Scan for the cell matching the given text and deliver its [x, y] coordinate at center. 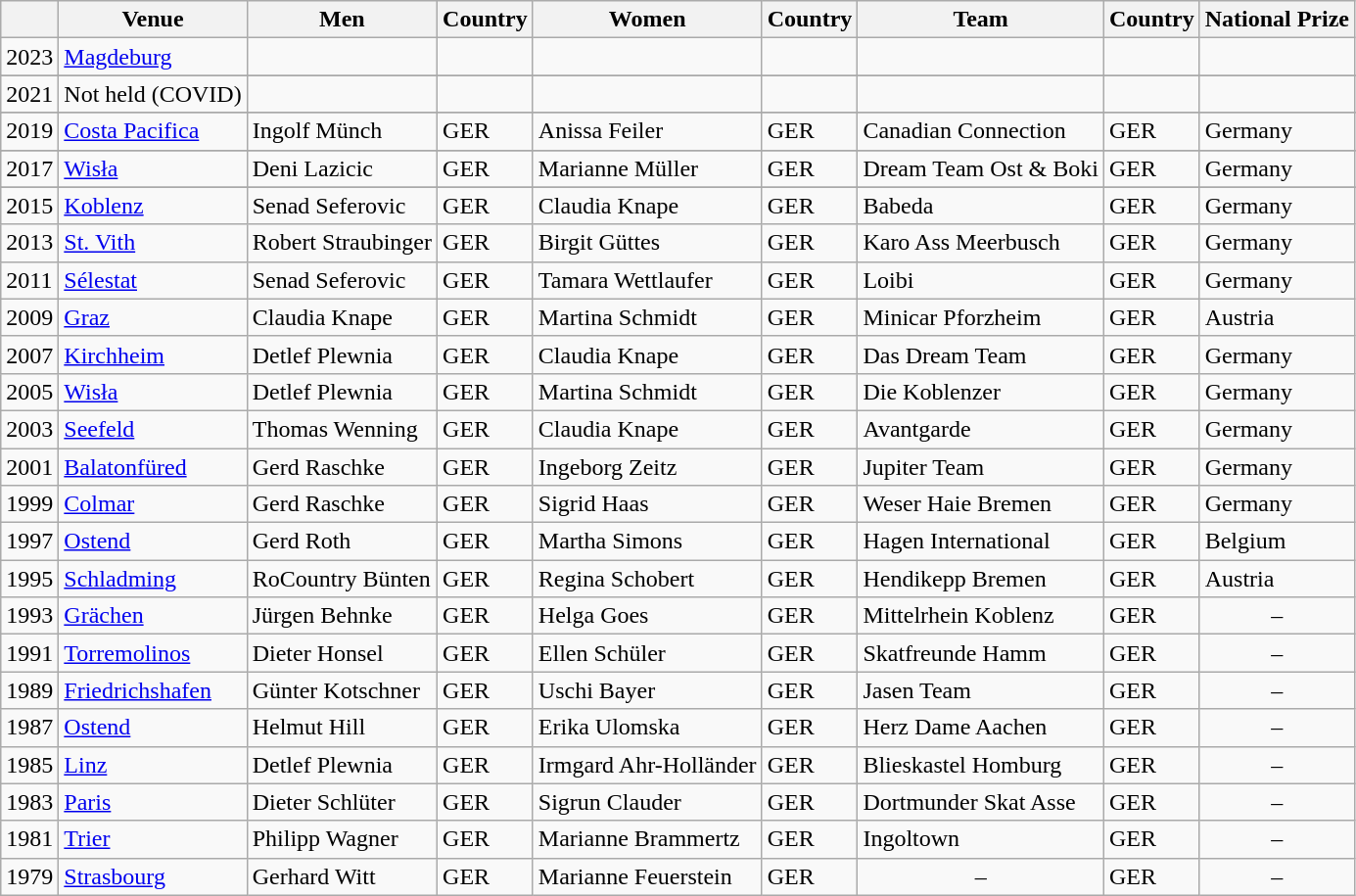
2019 [29, 131]
Regina Schobert [647, 579]
Jupiter Team [981, 467]
Ingeborg Zeitz [647, 467]
Balatonfüred [153, 467]
2021 [29, 94]
Blieskastel Homburg [981, 765]
Canadian Connection [981, 131]
Marianne Feuerstein [647, 876]
Koblenz [153, 206]
St. Vith [153, 243]
Hendikepp Bremen [981, 579]
Schladming [153, 579]
Minicar Pforzheim [981, 317]
2023 [29, 57]
Strasbourg [153, 876]
Sélestat [153, 280]
Dream Team Ost & Boki [981, 168]
1997 [29, 542]
Tamara Wettlaufer [647, 280]
Gerhard Witt [342, 876]
Erika Ulomska [647, 728]
1989 [29, 690]
Trier [153, 839]
Dieter Honsel [342, 653]
Women [647, 20]
Deni Lazicic [342, 168]
Seefeld [153, 429]
Grächen [153, 616]
Colmar [153, 504]
Not held (COVID) [153, 94]
Robert Straubinger [342, 243]
1993 [29, 616]
2009 [29, 317]
Marianne Brammertz [647, 839]
Karo Ass Meerbusch [981, 243]
National Prize [1277, 20]
Birgit Güttes [647, 243]
1981 [29, 839]
Weser Haie Bremen [981, 504]
Sigrun Clauder [647, 802]
2007 [29, 354]
Linz [153, 765]
Marianne Müller [647, 168]
Thomas Wenning [342, 429]
Das Dream Team [981, 354]
Philipp Wagner [342, 839]
Mittelrhein Koblenz [981, 616]
RoCountry Bünten [342, 579]
Gerd Roth [342, 542]
Torremolinos [153, 653]
Ingoltown [981, 839]
Avantgarde [981, 429]
1979 [29, 876]
Dortmunder Skat Asse [981, 802]
Dieter Schlüter [342, 802]
Die Koblenzer [981, 392]
2017 [29, 168]
Team [981, 20]
Ellen Schüler [647, 653]
Paris [153, 802]
Skatfreunde Hamm [981, 653]
1995 [29, 579]
Venue [153, 20]
1991 [29, 653]
Friedrichshafen [153, 690]
2011 [29, 280]
Loibi [981, 280]
Babeda [981, 206]
1985 [29, 765]
Anissa Feiler [647, 131]
Jürgen Behnke [342, 616]
2013 [29, 243]
2001 [29, 467]
Hagen International [981, 542]
Magdeburg [153, 57]
Helga Goes [647, 616]
1999 [29, 504]
Kirchheim [153, 354]
2003 [29, 429]
1983 [29, 802]
Jasen Team [981, 690]
Herz Dame Aachen [981, 728]
Günter Kotschner [342, 690]
Graz [153, 317]
Irmgard Ahr-Holländer [647, 765]
Ingolf Münch [342, 131]
Men [342, 20]
Sigrid Haas [647, 504]
Belgium [1277, 542]
2015 [29, 206]
Helmut Hill [342, 728]
1987 [29, 728]
Martha Simons [647, 542]
Uschi Bayer [647, 690]
Costa Pacifica [153, 131]
2005 [29, 392]
